For the text-containing cell, return its midpoint in [X, Y] coordinate format. 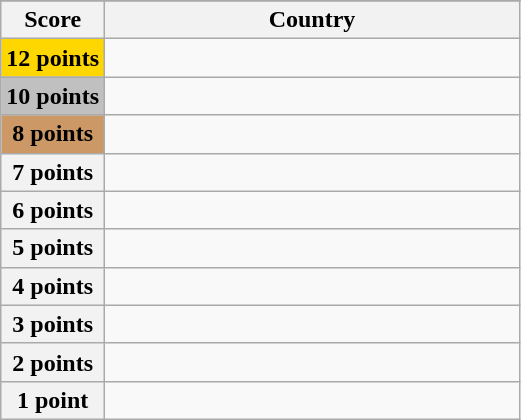
4 points [53, 286]
12 points [53, 58]
3 points [53, 324]
8 points [53, 134]
10 points [53, 96]
6 points [53, 210]
1 point [53, 400]
Score [53, 20]
Country [312, 20]
7 points [53, 172]
5 points [53, 248]
2 points [53, 362]
